Identify which cell holds the provided text, then report its [X, Y] central coordinate. 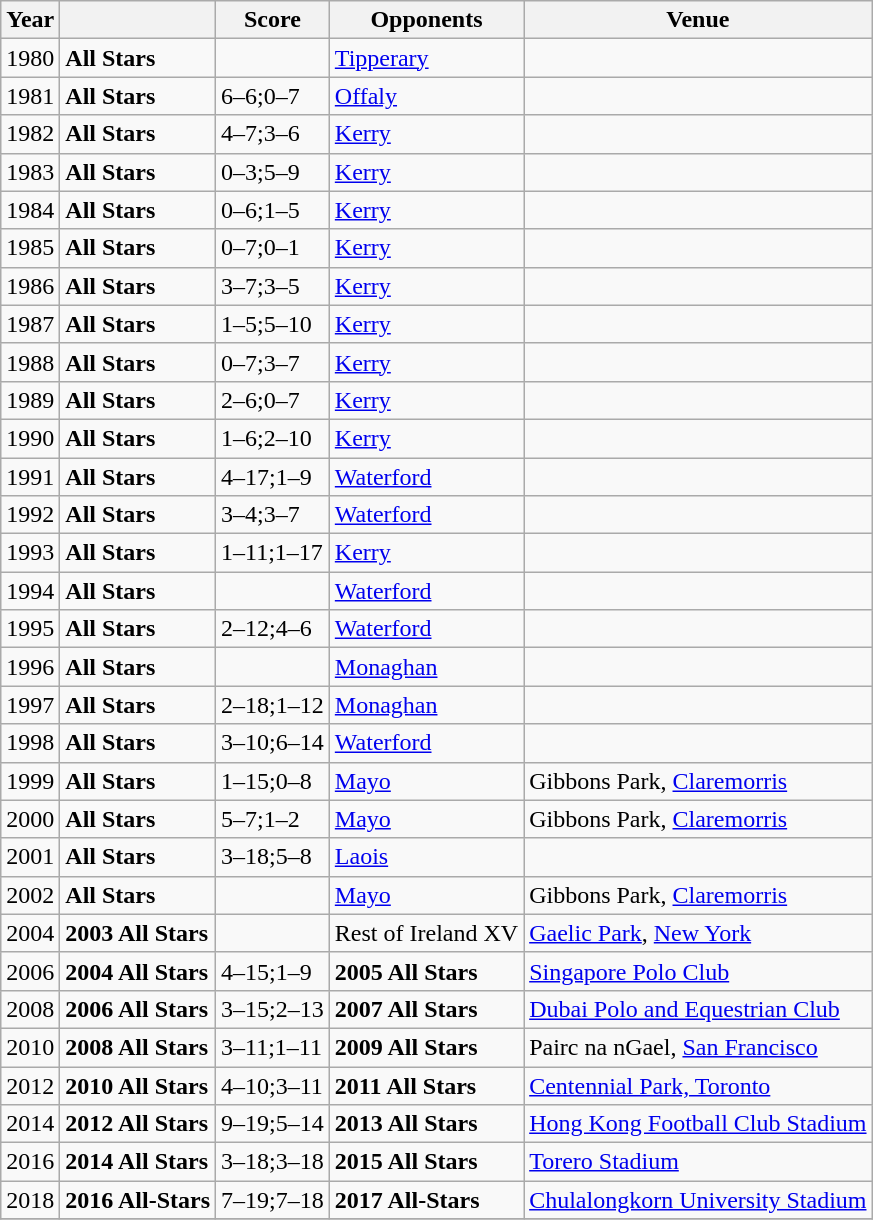
1983 [30, 172]
2012 All Stars [138, 1124]
4–7;3–6 [273, 134]
Gaelic Park, New York [698, 933]
2–6;0–7 [273, 400]
2–18;1–12 [273, 705]
2009 All Stars [426, 1047]
Pairc na nGael, San Francisco [698, 1047]
1989 [30, 400]
1986 [30, 286]
2006 [30, 971]
2013 All Stars [426, 1124]
2010 All Stars [138, 1085]
Torero Stadium [698, 1162]
2014 All Stars [138, 1162]
Score [273, 20]
9–19;5–14 [273, 1124]
3–18;5–8 [273, 857]
1991 [30, 477]
3–10;6–14 [273, 743]
1992 [30, 515]
1988 [30, 362]
2016 [30, 1162]
Rest of Ireland XV [426, 933]
0–7;3–7 [273, 362]
3–7;3–5 [273, 286]
2008 All Stars [138, 1047]
Opponents [426, 20]
2014 [30, 1124]
2007 All Stars [426, 1009]
1997 [30, 705]
1995 [30, 629]
2011 All Stars [426, 1085]
2006 All Stars [138, 1009]
2004 All Stars [138, 971]
2002 [30, 895]
3–18;3–18 [273, 1162]
1998 [30, 743]
2–12;4–6 [273, 629]
0–6;1–5 [273, 210]
4–15;1–9 [273, 971]
2003 All Stars [138, 933]
2017 All-Stars [426, 1200]
Venue [698, 20]
6–6;0–7 [273, 96]
Laois [426, 857]
1987 [30, 324]
2010 [30, 1047]
2008 [30, 1009]
2015 All Stars [426, 1162]
0–3;5–9 [273, 172]
2001 [30, 857]
1982 [30, 134]
2000 [30, 819]
Hong Kong Football Club Stadium [698, 1124]
4–10;3–11 [273, 1085]
1990 [30, 438]
0–7;0–1 [273, 248]
Singapore Polo Club [698, 971]
Centennial Park, Toronto [698, 1085]
Chulalongkorn University Stadium [698, 1200]
3–4;3–7 [273, 515]
3–15;2–13 [273, 1009]
2012 [30, 1085]
5–7;1–2 [273, 819]
1981 [30, 96]
1996 [30, 667]
Dubai Polo and Equestrian Club [698, 1009]
4–17;1–9 [273, 477]
2016 All-Stars [138, 1200]
1984 [30, 210]
1–6;2–10 [273, 438]
2004 [30, 933]
1980 [30, 58]
1–11;1–17 [273, 553]
Year [30, 20]
Offaly [426, 96]
2005 All Stars [426, 971]
1–15;0–8 [273, 781]
3–11;1–11 [273, 1047]
1999 [30, 781]
1994 [30, 591]
1985 [30, 248]
Tipperary [426, 58]
1993 [30, 553]
7–19;7–18 [273, 1200]
2018 [30, 1200]
1–5;5–10 [273, 324]
